Find where the given text appears and provide that cell's center as (x, y) coordinate. 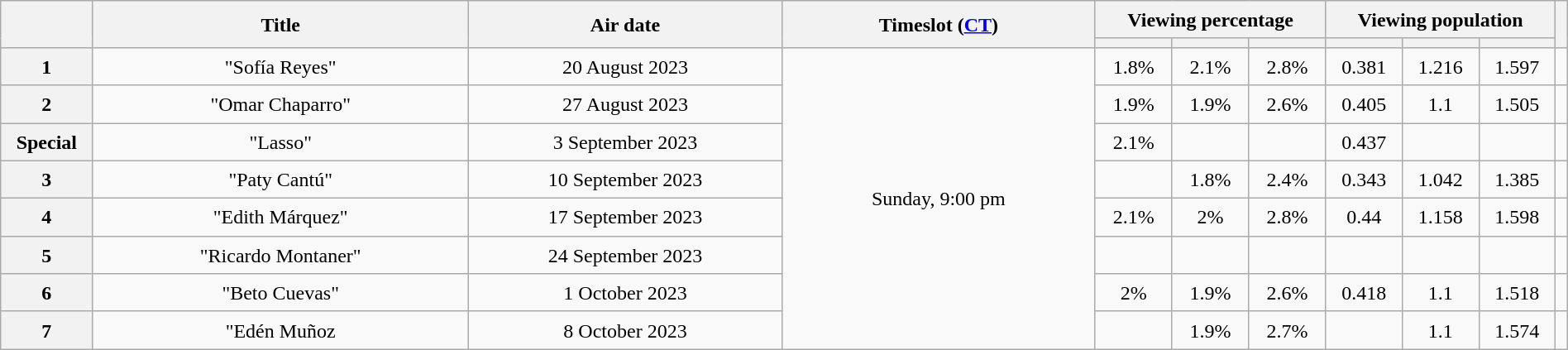
Special (46, 141)
3 (46, 180)
7 (46, 330)
1.385 (1517, 180)
1.505 (1517, 104)
1 (46, 66)
1 October 2023 (625, 293)
Title (281, 25)
4 (46, 218)
0.405 (1365, 104)
Viewing percentage (1211, 20)
8 October 2023 (625, 330)
Sunday, 9:00 pm (938, 198)
"Edén Muñoz (281, 330)
2 (46, 104)
3 September 2023 (625, 141)
27 August 2023 (625, 104)
20 August 2023 (625, 66)
"Omar Chaparro" (281, 104)
17 September 2023 (625, 218)
24 September 2023 (625, 255)
Viewing population (1441, 20)
0.343 (1365, 180)
"Edith Márquez" (281, 218)
Timeslot (CT) (938, 25)
5 (46, 255)
1.597 (1517, 66)
1.574 (1517, 330)
Air date (625, 25)
"Lasso" (281, 141)
"Beto Cuevas" (281, 293)
"Sofía Reyes" (281, 66)
1.216 (1441, 66)
2.4% (1287, 180)
0.437 (1365, 141)
"Paty Cantú" (281, 180)
0.44 (1365, 218)
6 (46, 293)
1.518 (1517, 293)
2.7% (1287, 330)
0.381 (1365, 66)
1.158 (1441, 218)
"Ricardo Montaner" (281, 255)
0.418 (1365, 293)
10 September 2023 (625, 180)
1.598 (1517, 218)
1.042 (1441, 180)
